From the cell containing the given text, extract its center point as (x, y) coordinate. 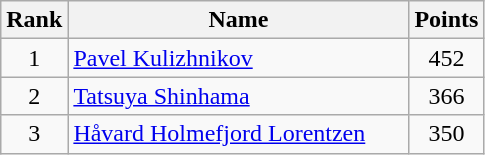
452 (446, 58)
Rank (34, 20)
Håvard Holmefjord Lorentzen (238, 134)
Pavel Kulizhnikov (238, 58)
Points (446, 20)
366 (446, 96)
350 (446, 134)
3 (34, 134)
Tatsuya Shinhama (238, 96)
2 (34, 96)
Name (238, 20)
1 (34, 58)
